Return the [X, Y] coordinate for the center point of the cell that contains the specified text.  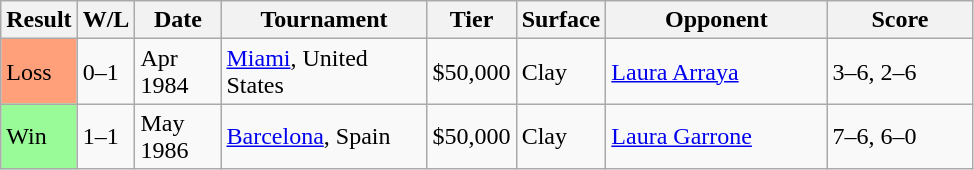
0–1 [106, 72]
Score [900, 20]
Laura Arraya [716, 72]
Loss [39, 72]
May 1986 [178, 136]
1–1 [106, 136]
Date [178, 20]
Tier [472, 20]
7–6, 6–0 [900, 136]
Apr 1984 [178, 72]
Barcelona, Spain [324, 136]
3–6, 2–6 [900, 72]
Opponent [716, 20]
Tournament [324, 20]
Surface [561, 20]
Miami, United States [324, 72]
W/L [106, 20]
Result [39, 20]
Laura Garrone [716, 136]
Win [39, 136]
